Determine the (X, Y) coordinate at the center of the cell enclosing the given text.  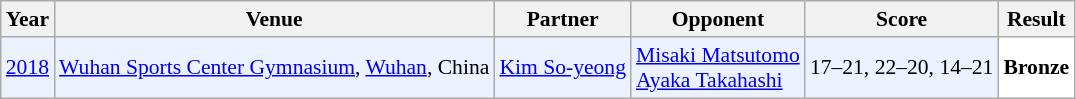
Score (902, 19)
2018 (28, 68)
Partner (562, 19)
Venue (274, 19)
Year (28, 19)
Opponent (718, 19)
Kim So-yeong (562, 68)
Bronze (1036, 68)
17–21, 22–20, 14–21 (902, 68)
Result (1036, 19)
Wuhan Sports Center Gymnasium, Wuhan, China (274, 68)
Misaki Matsutomo Ayaka Takahashi (718, 68)
